Detect which cell encompasses the target text, then output its (X, Y) center coordinate. 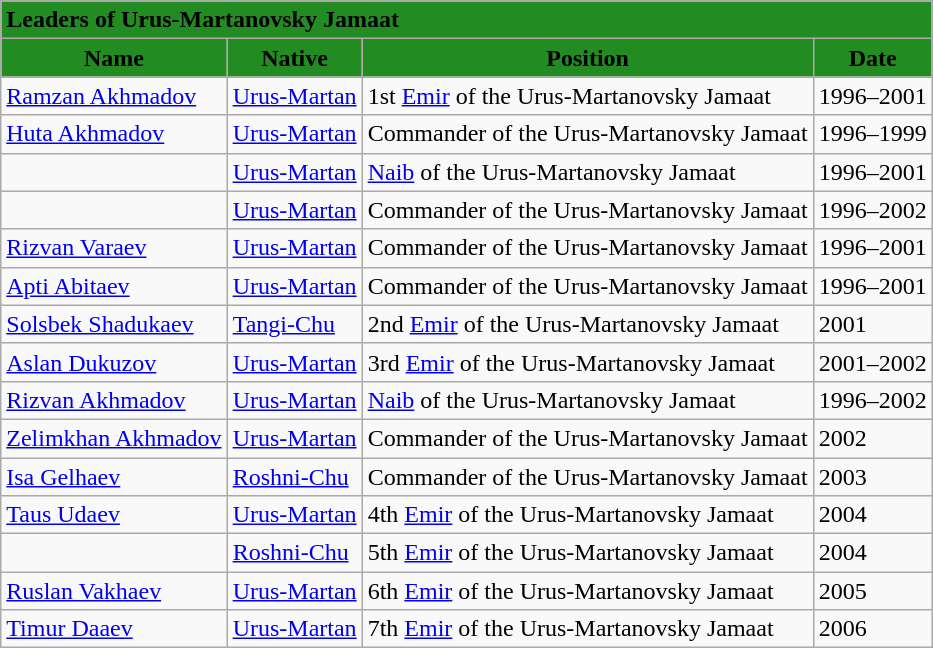
Position (588, 58)
4th Emir of the Urus-Martanovsky Jamaat (588, 515)
Name (114, 58)
Leaders of Urus-Martanovsky Jamaat (466, 20)
Isa Gelhaev (114, 477)
2001–2002 (872, 362)
2005 (872, 591)
2001 (872, 324)
2002 (872, 438)
7th Emir of the Urus-Martanovsky Jamaat (588, 629)
Rizvan Varaev (114, 248)
Apti Abitaev (114, 286)
3rd Emir of the Urus-Martanovsky Jamaat (588, 362)
5th Emir of the Urus-Martanovsky Jamaat (588, 553)
Huta Akhmadov (114, 134)
6th Emir of the Urus-Martanovsky Jamaat (588, 591)
1st Emir of the Urus-Martanovsky Jamaat (588, 96)
Solsbek Shadukaev (114, 324)
2006 (872, 629)
Rizvan Akhmadov (114, 400)
2nd Emir of the Urus-Martanovsky Jamaat (588, 324)
Zelimkhan Akhmadov (114, 438)
Native (294, 58)
Tangi-Chu (294, 324)
1996–1999 (872, 134)
Date (872, 58)
Aslan Dukuzov (114, 362)
Timur Daaev (114, 629)
Ruslan Vakhaev (114, 591)
2003 (872, 477)
Ramzan Akhmadov (114, 96)
Taus Udaev (114, 515)
